From the cell containing the given text, extract its center point as (x, y) coordinate. 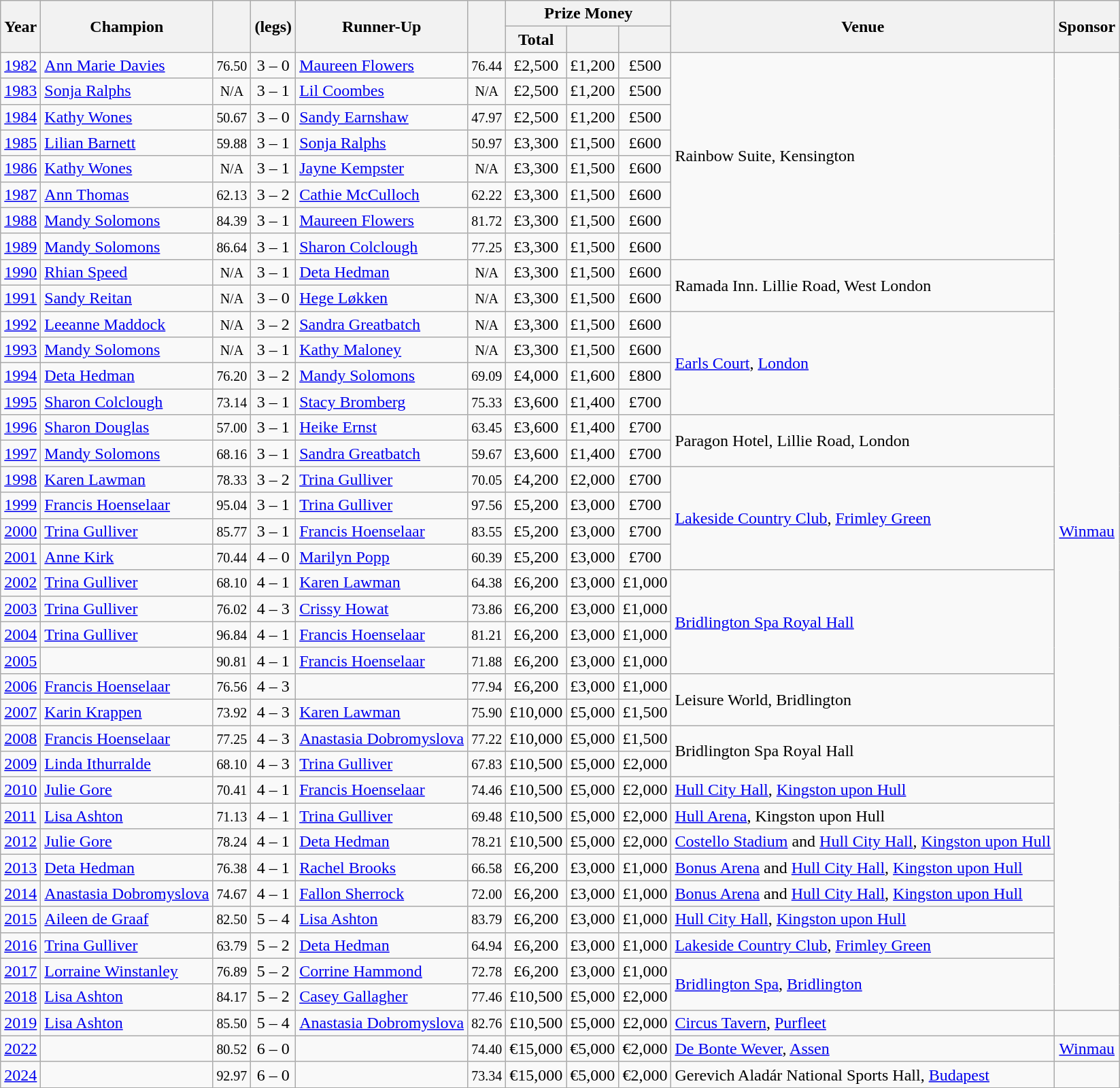
1987 (20, 194)
Sandy Earnshaw (382, 117)
Linda Ithurralde (126, 764)
1989 (20, 246)
Casey Gallagher (382, 997)
71.88 (487, 660)
1998 (20, 479)
Lorraine Winstanley (126, 971)
75.33 (487, 402)
Cathie McCulloch (382, 194)
Sharon Douglas (126, 428)
2024 (20, 1074)
83.55 (487, 531)
64.94 (487, 945)
70.05 (487, 479)
73.92 (232, 712)
Corrine Hammond (382, 971)
Earls Court, London (863, 363)
£4,000 (536, 376)
Rainbow Suite, Kensington (863, 156)
Lilian Barnett (126, 143)
57.00 (232, 428)
1992 (20, 324)
75.90 (487, 712)
62.22 (487, 194)
De Bonte Wever, Assen (863, 1049)
1994 (20, 376)
64.38 (487, 583)
1993 (20, 350)
£1,600 (593, 376)
Marilyn Popp (382, 557)
Kathy Maloney (382, 350)
Jayne Kempster (382, 169)
2001 (20, 557)
81.21 (487, 634)
2014 (20, 894)
85.77 (232, 531)
Ann Marie Davies (126, 65)
72.78 (487, 971)
84.17 (232, 997)
73.34 (487, 1074)
Champion (126, 27)
Bridlington Spa, Bridlington (863, 984)
77.46 (487, 997)
1983 (20, 91)
72.00 (487, 894)
Hege Løkken (382, 298)
Gerevich Aladár National Sports Hall, Budapest (863, 1074)
1997 (20, 454)
1982 (20, 65)
50.67 (232, 117)
Total (536, 39)
76.50 (232, 65)
2002 (20, 583)
2006 (20, 686)
80.52 (232, 1049)
Stacy Bromberg (382, 402)
47.97 (487, 117)
Circus Tavern, Purfleet (863, 1023)
1990 (20, 272)
73.86 (487, 609)
2017 (20, 971)
67.83 (487, 764)
(legs) (273, 27)
2007 (20, 712)
1986 (20, 169)
2009 (20, 764)
Rhian Speed (126, 272)
59.67 (487, 454)
63.45 (487, 428)
77.94 (487, 686)
73.14 (232, 402)
Heike Ernst (382, 428)
1999 (20, 505)
Sandy Reitan (126, 298)
76.02 (232, 609)
59.88 (232, 143)
2011 (20, 816)
Year (20, 27)
82.50 (232, 919)
76.20 (232, 376)
2004 (20, 634)
76.56 (232, 686)
4 – 0 (273, 557)
Ramada Inn. Lillie Road, West London (863, 285)
Hull Arena, Kingston upon Hull (863, 816)
Rachel Brooks (382, 868)
2003 (20, 609)
66.58 (487, 868)
82.76 (487, 1023)
81.72 (487, 220)
69.09 (487, 376)
50.97 (487, 143)
Anne Kirk (126, 557)
Sponsor (1087, 27)
74.46 (487, 790)
70.41 (232, 790)
95.04 (232, 505)
69.48 (487, 816)
Prize Money (589, 14)
Fallon Sherrock (382, 894)
2019 (20, 1023)
71.13 (232, 816)
2016 (20, 945)
78.33 (232, 479)
84.39 (232, 220)
68.16 (232, 454)
Venue (863, 27)
92.97 (232, 1074)
1988 (20, 220)
£4,200 (536, 479)
1984 (20, 117)
1991 (20, 298)
Paragon Hotel, Lillie Road, London (863, 441)
74.67 (232, 894)
2008 (20, 738)
1995 (20, 402)
2005 (20, 660)
2012 (20, 842)
76.44 (487, 65)
90.81 (232, 660)
2010 (20, 790)
78.21 (487, 842)
86.64 (232, 246)
2018 (20, 997)
74.40 (487, 1049)
63.79 (232, 945)
Aileen de Graaf (126, 919)
Costello Stadium and Hull City Hall, Kingston upon Hull (863, 842)
1996 (20, 428)
96.84 (232, 634)
76.89 (232, 971)
77.22 (487, 738)
62.13 (232, 194)
2015 (20, 919)
83.79 (487, 919)
70.44 (232, 557)
Runner-Up (382, 27)
2022 (20, 1049)
1985 (20, 143)
Crissy Howat (382, 609)
60.39 (487, 557)
Ann Thomas (126, 194)
Karin Krappen (126, 712)
2013 (20, 868)
£800 (645, 376)
85.50 (232, 1023)
Leisure World, Bridlington (863, 699)
2000 (20, 531)
Lil Coombes (382, 91)
78.24 (232, 842)
97.56 (487, 505)
76.38 (232, 868)
Leeanne Maddock (126, 324)
